Return [X, Y] of the center of cell containing provided text 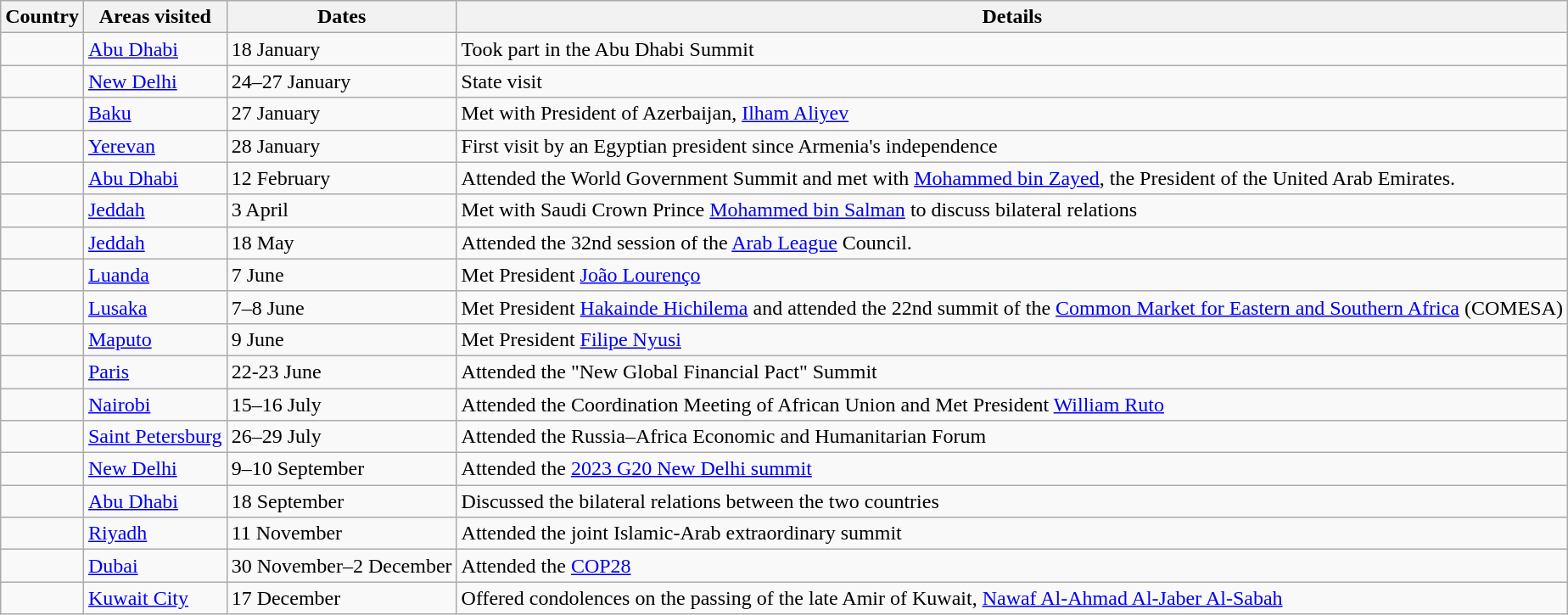
Offered condolences on the passing of the late Amir of Kuwait, Nawaf Al-Ahmad Al-Jaber Al-Sabah [1011, 598]
7–8 June [341, 307]
Country [42, 17]
26–29 July [341, 437]
30 November–2 December [341, 566]
7 June [341, 275]
Attended the Coordination Meeting of African Union and Met President William Ruto [1011, 405]
28 January [341, 146]
Details [1011, 17]
Attended the World Government Summit and met with Mohammed bin Zayed, the President of the United Arab Emirates. [1011, 178]
3 April [341, 210]
11 November [341, 534]
Took part in the Abu Dhabi Summit [1011, 49]
Discussed the bilateral relations between the two countries [1011, 501]
12 February [341, 178]
Attended the 32nd session of the Arab League Council. [1011, 243]
Attended the "New Global Financial Pact" Summit [1011, 372]
18 September [341, 501]
24–27 January [341, 81]
Met with Saudi Crown Prince Mohammed bin Salman to discuss bilateral relations [1011, 210]
State visit [1011, 81]
15–16 July [341, 405]
Attended the COP28 [1011, 566]
22-23 June [341, 372]
Yerevan [154, 146]
Attended the Russia–Africa Economic and Humanitarian Forum [1011, 437]
18 January [341, 49]
Luanda [154, 275]
Paris [154, 372]
9 June [341, 339]
17 December [341, 598]
Met President João Lourenço [1011, 275]
Met President Filipe Nyusi [1011, 339]
27 January [341, 114]
Riyadh [154, 534]
Lusaka [154, 307]
Dubai [154, 566]
Attended the 2023 G20 New Delhi summit [1011, 469]
Baku [154, 114]
Met President Hakainde Hichilema and attended the 22nd summit of the Common Market for Eastern and Southern Africa (COMESA) [1011, 307]
Dates [341, 17]
Areas visited [154, 17]
Attended the joint Islamic-Arab extraordinary summit [1011, 534]
First visit by an Egyptian president since Armenia's independence [1011, 146]
Saint Petersburg [154, 437]
Nairobi [154, 405]
Maputo [154, 339]
18 May [341, 243]
Met with President of Azerbaijan, Ilham Aliyev [1011, 114]
Kuwait City [154, 598]
9–10 September [341, 469]
